Search for the cell housing the specified text and yield its (X, Y) center coordinate. 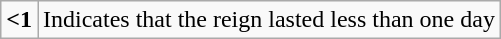
<1 (20, 20)
Indicates that the reign lasted less than one day (270, 20)
